Locate the cell with the specified text and output its [x, y] center coordinate. 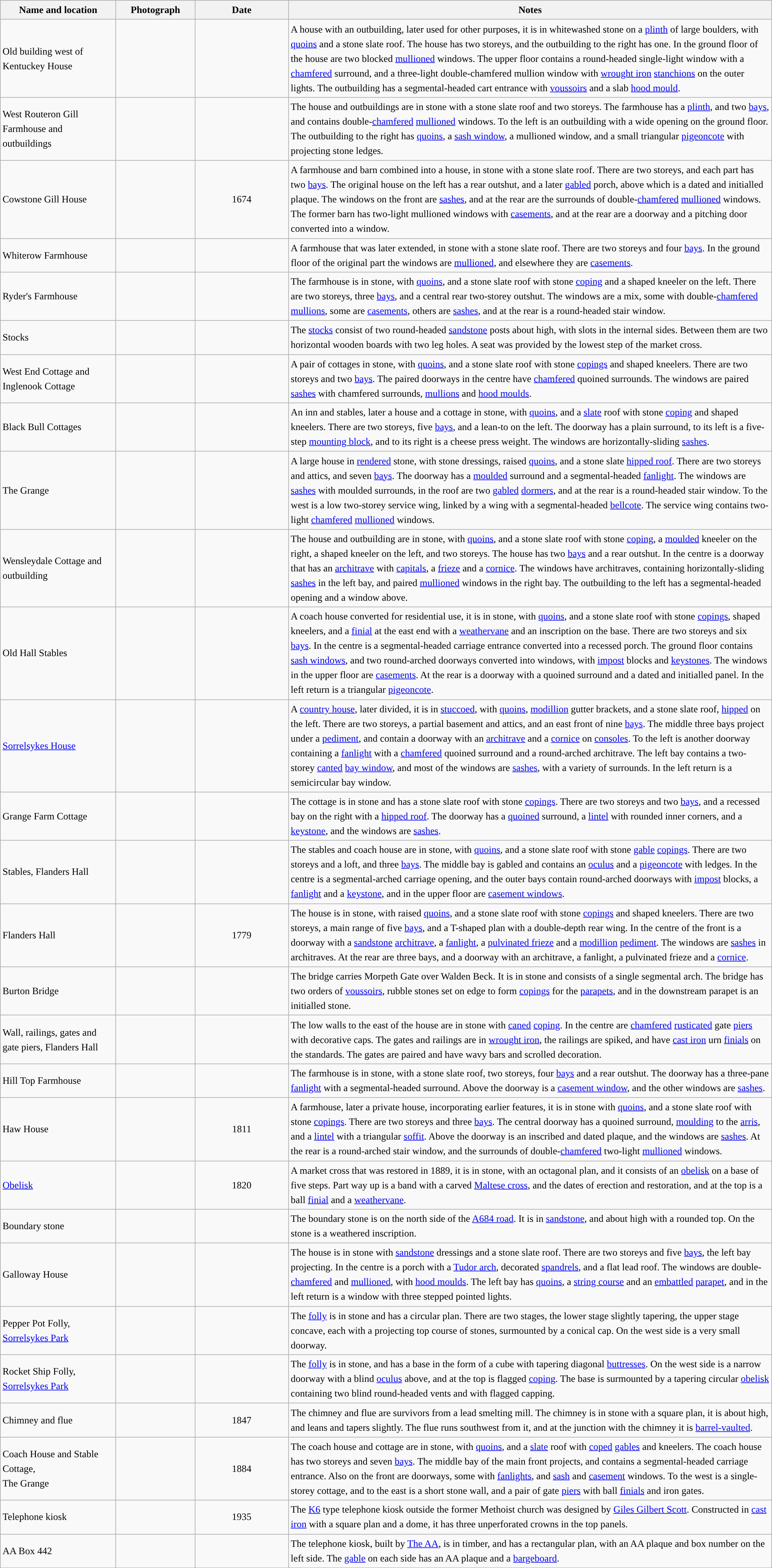
Pepper Pot Folly, Sorrelsykes Park [58, 1330]
Flanders Hall [58, 935]
Old building west of Kentuckey House [58, 59]
Notes [530, 10]
1884 [242, 1469]
Photograph [156, 10]
AA Box 442 [58, 1551]
Name and location [58, 10]
Boundary stone [58, 1226]
Whiterow Farmhouse [58, 255]
Stables, Flanders Hall [58, 872]
Hill Top Farmhouse [58, 1081]
Burton Bridge [58, 991]
1820 [242, 1185]
Black Bull Cottages [58, 427]
Date [242, 10]
Rocket Ship Folly, Sorrelsykes Park [58, 1379]
Wall, railings, gates and gate piers, Flanders Hall [58, 1039]
1779 [242, 935]
Telephone kiosk [58, 1517]
Wensleydale Cottage and outbuilding [58, 568]
1674 [242, 200]
Ryder's Farmhouse [58, 296]
The Grange [58, 490]
Stocks [58, 337]
Chimney and flue [58, 1420]
West Routeron Gill Farmhouse and outbuildings [58, 129]
Haw House [58, 1129]
1811 [242, 1129]
Obelisk [58, 1185]
West End Cottage and Inglenook Cottage [58, 379]
1847 [242, 1420]
Galloway House [58, 1275]
Cowstone Gill House [58, 200]
1935 [242, 1517]
Coach House and Stable Cottage,The Grange [58, 1469]
Old Hall Stables [58, 653]
Sorrelsykes House [58, 746]
Grange Farm Cottage [58, 816]
